Determine the (x, y) coordinate at the center of the cell enclosing the given text.  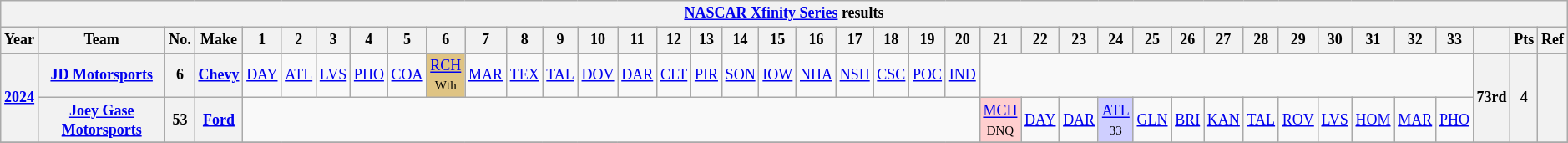
10 (598, 40)
KAN (1224, 120)
Team (102, 40)
Ref (1553, 40)
SON (740, 75)
21 (1000, 40)
ROV (1297, 120)
BRI (1187, 120)
26 (1187, 40)
Joey Gase Motorsports (102, 120)
IND (962, 75)
GLN (1152, 120)
7 (486, 40)
MCHDNQ (1000, 120)
13 (706, 40)
PIR (706, 75)
1 (262, 40)
8 (524, 40)
RCHWth (446, 75)
NASCAR Xfinity Series results (784, 13)
DOV (598, 75)
73rd (1491, 97)
24 (1115, 40)
17 (855, 40)
HOM (1373, 120)
11 (638, 40)
32 (1415, 40)
POC (928, 75)
14 (740, 40)
31 (1373, 40)
28 (1261, 40)
ATL33 (1115, 120)
23 (1079, 40)
No. (180, 40)
25 (1152, 40)
CLT (675, 75)
15 (778, 40)
2 (299, 40)
18 (892, 40)
Chevy (219, 75)
9 (560, 40)
ATL (299, 75)
TEX (524, 75)
JD Motorsports (102, 75)
Ford (219, 120)
30 (1334, 40)
CSC (892, 75)
Year (20, 40)
Make (219, 40)
19 (928, 40)
22 (1040, 40)
COA (407, 75)
12 (675, 40)
33 (1454, 40)
Pts (1525, 40)
16 (817, 40)
2024 (20, 97)
20 (962, 40)
NSH (855, 75)
IOW (778, 75)
27 (1224, 40)
3 (332, 40)
5 (407, 40)
53 (180, 120)
NHA (817, 75)
29 (1297, 40)
